Return the (x, y) coordinate for the center point of the cell that contains the specified text.  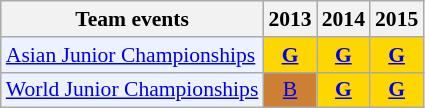
Asian Junior Championships (132, 55)
2014 (344, 19)
2015 (396, 19)
Team events (132, 19)
B (290, 90)
World Junior Championships (132, 90)
2013 (290, 19)
